Determine the (x, y) coordinate at the center of the cell enclosing the given text.  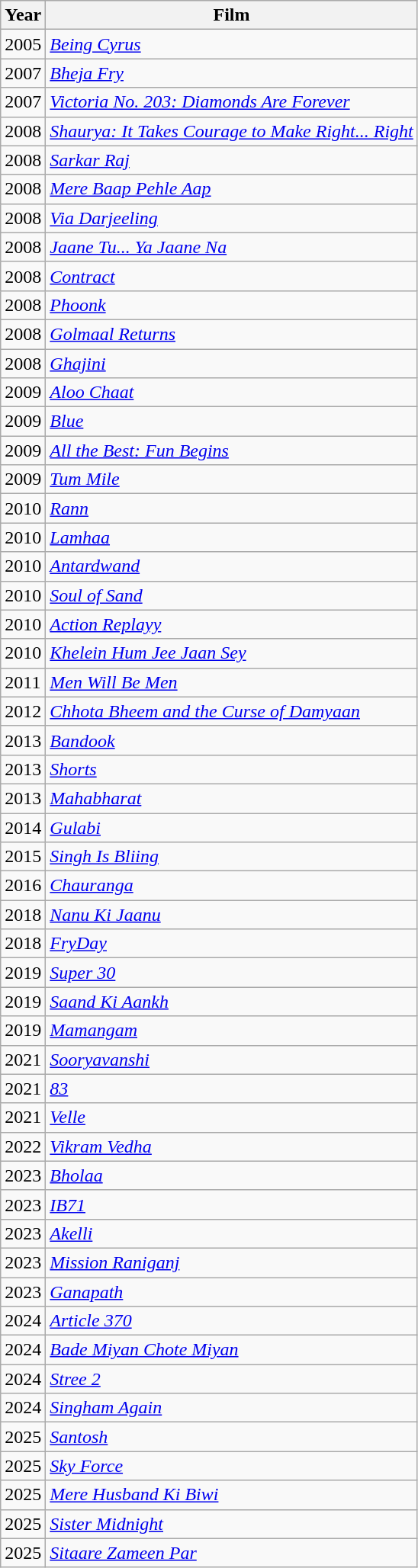
Mere Baap Pehle Aap (232, 189)
Velle (232, 1117)
Chauranga (232, 886)
Chhota Bheem and the Curse of Damyaan (232, 711)
Antardwand (232, 566)
IB71 (232, 1204)
Bandook (232, 740)
Ganapath (232, 1292)
Contract (232, 276)
Golmaal Returns (232, 334)
Stree 2 (232, 1379)
Singh Is Bliing (232, 857)
Year (23, 15)
2005 (23, 44)
Victoria No. 203: Diamonds Are Forever (232, 102)
Vikram Vedha (232, 1146)
Being Cyrus (232, 44)
Mere Husband Ki Biwi (232, 1495)
Action Replayy (232, 624)
Singham Again (232, 1408)
Men Will Be Men (232, 682)
Sky Force (232, 1466)
2015 (23, 857)
Blue (232, 422)
Nanu Ki Jaanu (232, 915)
2012 (23, 711)
Phoonk (232, 305)
Ghajini (232, 364)
2014 (23, 827)
FryDay (232, 944)
Saand Ki Aankh (232, 1002)
Khelein Hum Jee Jaan Sey (232, 653)
Santosh (232, 1437)
Bade Miyan Chote Miyan (232, 1350)
Jaane Tu... Ya Jaane Na (232, 247)
Mission Raniganj (232, 1262)
All the Best: Fun Begins (232, 451)
Bheja Fry (232, 73)
Article 370 (232, 1321)
83 (232, 1089)
Mahabharat (232, 798)
Mamangam (232, 1031)
Sooryavanshi (232, 1060)
2022 (23, 1146)
2011 (23, 682)
Tum Mile (232, 479)
Film (232, 15)
Bholaa (232, 1175)
Aloo Chaat (232, 393)
Sarkar Raj (232, 160)
Gulabi (232, 827)
Sitaare Zameen Par (232, 1553)
Shaurya: It Takes Courage to Make Right... Right (232, 131)
Shorts (232, 769)
Via Darjeeling (232, 218)
2016 (23, 886)
Soul of Sand (232, 595)
Akelli (232, 1233)
Rann (232, 508)
Lamhaa (232, 537)
Super 30 (232, 973)
Sister Midnight (232, 1524)
